Provide the (x, y) coordinate of the cell's center where the given text is located.  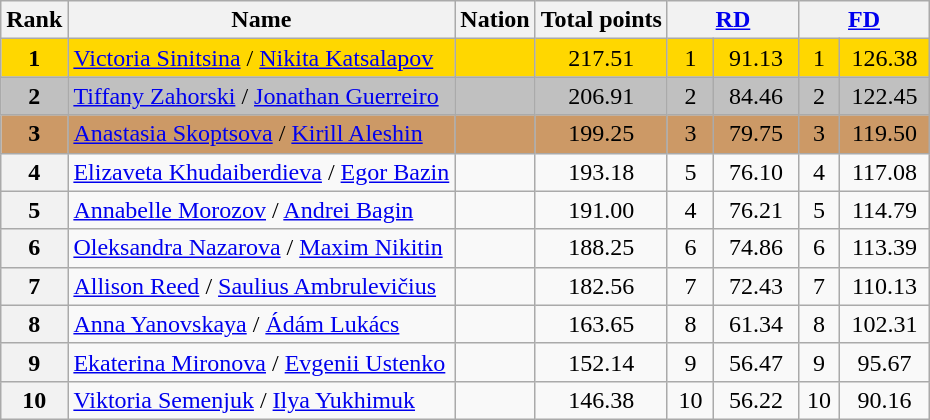
163.65 (601, 324)
84.46 (756, 96)
146.38 (601, 400)
193.18 (601, 172)
113.39 (884, 248)
56.22 (756, 400)
182.56 (601, 286)
102.31 (884, 324)
199.25 (601, 134)
Total points (601, 20)
56.47 (756, 362)
61.34 (756, 324)
Anna Yanovskaya / Ádám Lukács (262, 324)
95.67 (884, 362)
79.75 (756, 134)
Anastasia Skoptsova / Kirill Aleshin (262, 134)
90.16 (884, 400)
114.79 (884, 210)
76.21 (756, 210)
Allison Reed / Saulius Ambrulevičius (262, 286)
74.86 (756, 248)
91.13 (756, 58)
Elizaveta Khudaiberdieva / Egor Bazin (262, 172)
191.00 (601, 210)
122.45 (884, 96)
206.91 (601, 96)
Tiffany Zahorski / Jonathan Guerreiro (262, 96)
152.14 (601, 362)
RD (732, 20)
119.50 (884, 134)
FD (864, 20)
Annabelle Morozov / Andrei Bagin (262, 210)
Victoria Sinitsina / Nikita Katsalapov (262, 58)
217.51 (601, 58)
188.25 (601, 248)
126.38 (884, 58)
Oleksandra Nazarova / Maxim Nikitin (262, 248)
Rank (34, 20)
Nation (495, 20)
117.08 (884, 172)
76.10 (756, 172)
Ekaterina Mironova / Evgenii Ustenko (262, 362)
110.13 (884, 286)
72.43 (756, 286)
Name (262, 20)
Viktoria Semenjuk / Ilya Yukhimuk (262, 400)
